Pinpoint the cell where the given text exists, returning its (X, Y) midpoint coordinate. 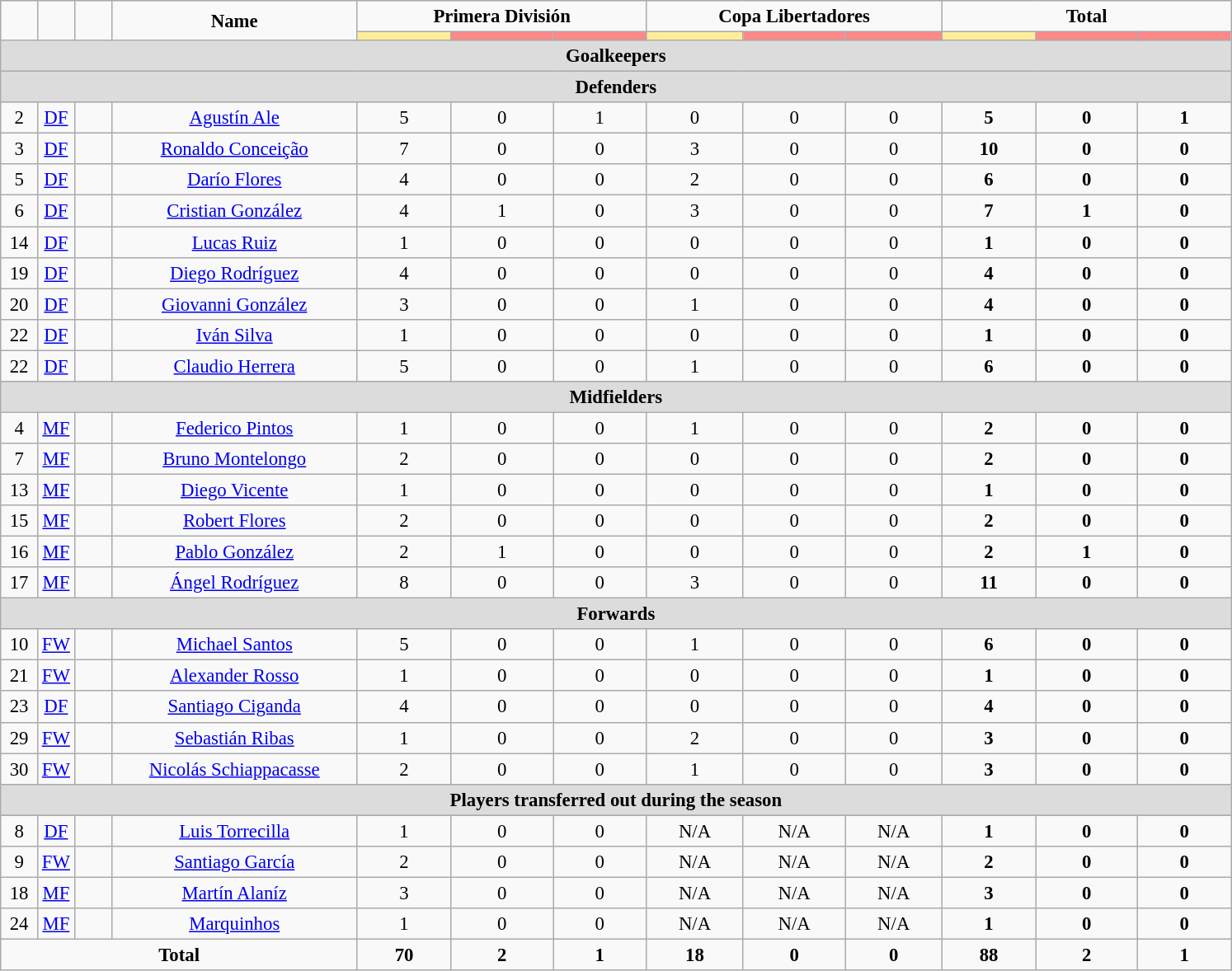
29 (20, 738)
Primera División (501, 16)
Ronaldo Conceição (234, 149)
Darío Flores (234, 181)
17 (20, 583)
14 (20, 242)
Santiago García (234, 862)
23 (20, 707)
Agustín Ale (234, 118)
Marquinhos (234, 924)
Michael Santos (234, 645)
19 (20, 273)
Alexander Rosso (234, 676)
88 (988, 955)
20 (20, 304)
15 (20, 521)
16 (20, 552)
Iván Silva (234, 335)
Midfielders (616, 397)
13 (20, 490)
Luis Torrecilla (234, 831)
Defenders (616, 87)
Lucas Ruiz (234, 242)
Copa Libertadores (795, 16)
Goalkeepers (616, 56)
70 (404, 955)
Santiago Ciganda (234, 707)
30 (20, 769)
Nicolás Schiappacasse (234, 769)
Players transferred out during the season (616, 800)
21 (20, 676)
Name (234, 21)
Diego Vicente (234, 490)
Giovanni González (234, 304)
Martín Alaníz (234, 893)
Ángel Rodríguez (234, 583)
Federico Pintos (234, 428)
Sebastián Ribas (234, 738)
Robert Flores (234, 521)
Diego Rodríguez (234, 273)
24 (20, 924)
Bruno Montelongo (234, 459)
Forwards (616, 614)
Claudio Herrera (234, 366)
Cristian González (234, 211)
Pablo González (234, 552)
9 (20, 862)
11 (988, 583)
